Identify which cell holds the provided text, then report its [x, y] central coordinate. 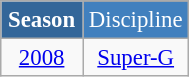
Discipline [136, 20]
Season [42, 20]
Super-G [136, 58]
2008 [42, 58]
